For the text-containing cell, return its midpoint in (X, Y) coordinate format. 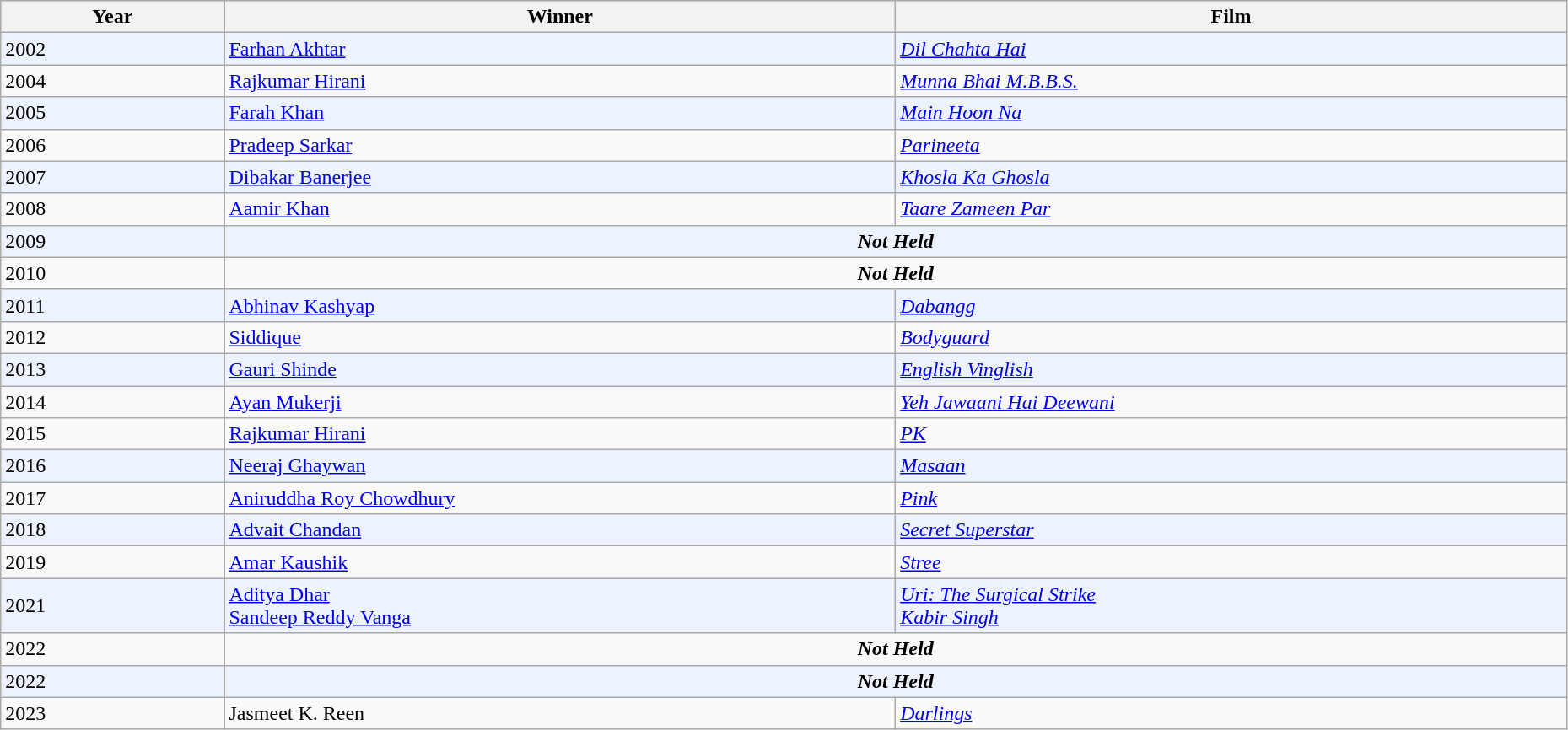
Parineeta (1231, 145)
Masaan (1231, 466)
Farah Khan (560, 113)
Stree (1231, 562)
Khosla Ka Ghosla (1231, 177)
Uri: The Surgical StrikeKabir Singh (1231, 605)
Taare Zameen Par (1231, 209)
2015 (113, 434)
2005 (113, 113)
2023 (113, 713)
2002 (113, 49)
Winner (560, 17)
Amar Kaushik (560, 562)
English Vinglish (1231, 369)
Bodyguard (1231, 337)
2010 (113, 273)
2021 (113, 605)
Pink (1231, 498)
Neeraj Ghaywan (560, 466)
Abhinav Kashyap (560, 305)
2012 (113, 337)
2006 (113, 145)
2013 (113, 369)
Pradeep Sarkar (560, 145)
Jasmeet K. Reen (560, 713)
2004 (113, 81)
PK (1231, 434)
Munna Bhai M.B.B.S. (1231, 81)
Darlings (1231, 713)
Yeh Jawaani Hai Deewani (1231, 402)
Advait Chandan (560, 530)
Dabangg (1231, 305)
2019 (113, 562)
Main Hoon Na (1231, 113)
Secret Superstar (1231, 530)
2014 (113, 402)
Dil Chahta Hai (1231, 49)
Farhan Akhtar (560, 49)
2017 (113, 498)
Aamir Khan (560, 209)
2007 (113, 177)
Gauri Shinde (560, 369)
Aditya DharSandeep Reddy Vanga (560, 605)
Aniruddha Roy Chowdhury (560, 498)
2018 (113, 530)
Ayan Mukerji (560, 402)
2016 (113, 466)
2008 (113, 209)
Siddique (560, 337)
2011 (113, 305)
Dibakar Banerjee (560, 177)
2009 (113, 241)
Film (1231, 17)
Year (113, 17)
